Return the (X, Y) coordinate for the center point of the cell that contains the specified text.  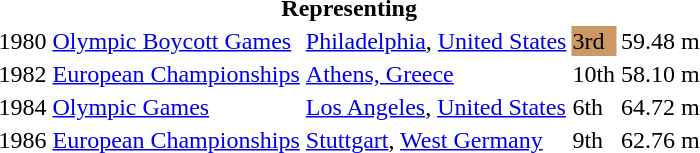
Olympic Games (176, 107)
European Championships (176, 74)
6th (594, 107)
10th (594, 74)
Philadelphia, United States (436, 41)
3rd (594, 41)
Los Angeles, United States (436, 107)
Athens, Greece (436, 74)
Olympic Boycott Games (176, 41)
